Extract the (X, Y) coordinate from the center of the cell holding the provided text.  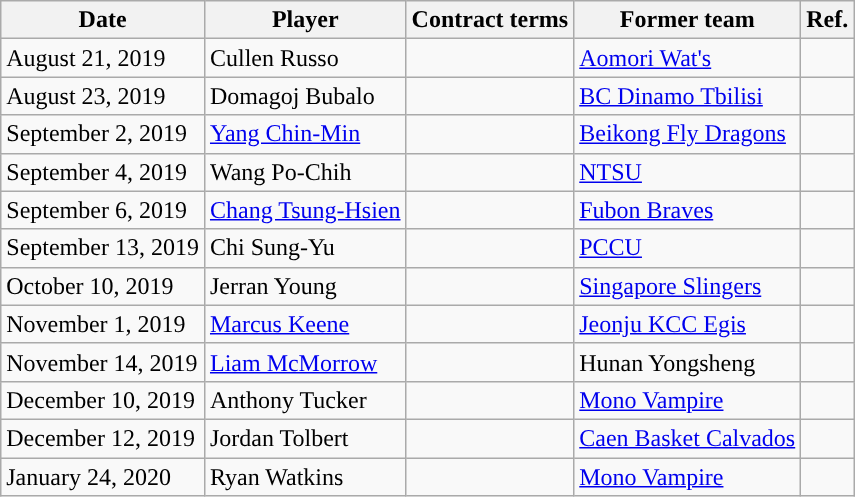
September 4, 2019 (103, 172)
Jeonju KCC Egis (688, 324)
November 14, 2019 (103, 362)
November 1, 2019 (103, 324)
Marcus Keene (305, 324)
September 6, 2019 (103, 210)
Singapore Slingers (688, 286)
August 21, 2019 (103, 58)
December 10, 2019 (103, 400)
NTSU (688, 172)
Anthony Tucker (305, 400)
Cullen Russo (305, 58)
Chi Sung-Yu (305, 248)
Ryan Watkins (305, 477)
Jerran Young (305, 286)
Former team (688, 20)
Wang Po-Chih (305, 172)
Date (103, 20)
January 24, 2020 (103, 477)
December 12, 2019 (103, 438)
PCCU (688, 248)
Domagoj Bubalo (305, 96)
Jordan Tolbert (305, 438)
Contract terms (490, 20)
Aomori Wat's (688, 58)
August 23, 2019 (103, 96)
Player (305, 20)
September 2, 2019 (103, 134)
October 10, 2019 (103, 286)
Hunan Yongsheng (688, 362)
September 13, 2019 (103, 248)
Beikong Fly Dragons (688, 134)
Ref. (828, 20)
Liam McMorrow (305, 362)
Chang Tsung-Hsien (305, 210)
Yang Chin-Min (305, 134)
Caen Basket Calvados (688, 438)
Fubon Braves (688, 210)
BC Dinamo Tbilisi (688, 96)
